Extract the [x, y] coordinate from the center of the cell holding the provided text.  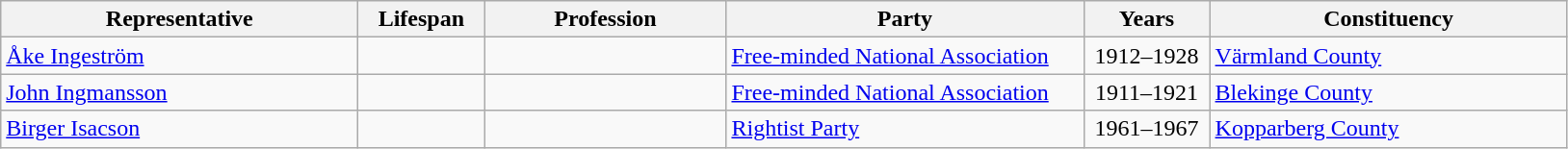
1911–1921 [1146, 92]
Birger Isacson [179, 129]
Constituency [1389, 19]
Representative [179, 19]
Party [905, 19]
Åke Ingeström [179, 56]
John Ingmansson [179, 92]
Lifespan [422, 19]
1961–1967 [1146, 129]
Years [1146, 19]
Blekinge County [1389, 92]
Rightist Party [905, 129]
Kopparberg County [1389, 129]
Profession [605, 19]
1912–1928 [1146, 56]
Värmland County [1389, 56]
